Extract the (x, y) coordinate from the center of the cell holding the provided text.  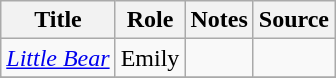
Title (58, 20)
Source (294, 20)
Notes (219, 20)
Emily (150, 58)
Role (150, 20)
Little Bear (58, 58)
